Search for the cell housing the specified text and yield its [x, y] center coordinate. 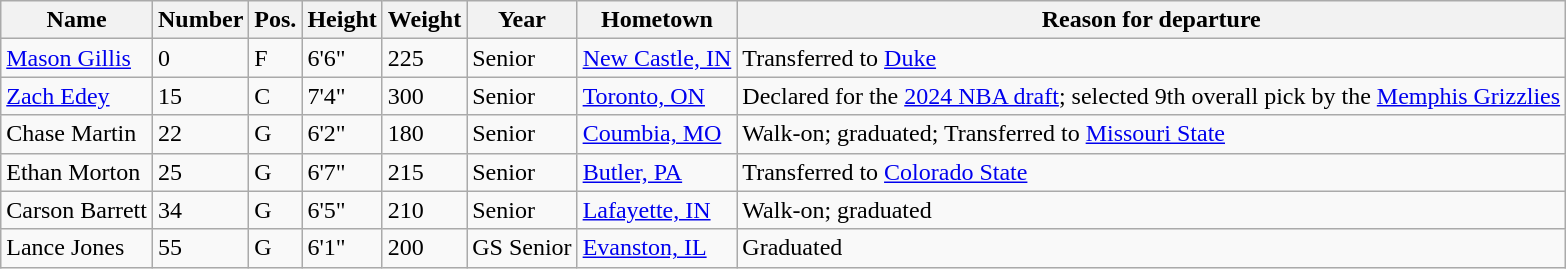
F [276, 58]
180 [424, 134]
New Castle, IN [657, 58]
55 [200, 248]
Transferred to Colorado State [1152, 172]
Transferred to Duke [1152, 58]
0 [200, 58]
25 [200, 172]
300 [424, 96]
Ethan Morton [77, 172]
Weight [424, 20]
Hometown [657, 20]
Number [200, 20]
Toronto, ON [657, 96]
GS Senior [522, 248]
215 [424, 172]
Pos. [276, 20]
34 [200, 210]
Chase Martin [77, 134]
Lafayette, IN [657, 210]
Height [342, 20]
7'4" [342, 96]
Lance Jones [77, 248]
Carson Barrett [77, 210]
Zach Edey [77, 96]
Mason Gillis [77, 58]
6'1" [342, 248]
6'2" [342, 134]
6'7" [342, 172]
Graduated [1152, 248]
210 [424, 210]
15 [200, 96]
Coumbia, MO [657, 134]
Walk-on; graduated; Transferred to Missouri State [1152, 134]
Name [77, 20]
Reason for departure [1152, 20]
Evanston, IL [657, 248]
Butler, PA [657, 172]
Declared for the 2024 NBA draft; selected 9th overall pick by the Memphis Grizzlies [1152, 96]
200 [424, 248]
22 [200, 134]
Year [522, 20]
6'5" [342, 210]
C [276, 96]
Walk-on; graduated [1152, 210]
6'6" [342, 58]
225 [424, 58]
